Capture the cell that displays the provided text and extract its [x, y] central coordinate. 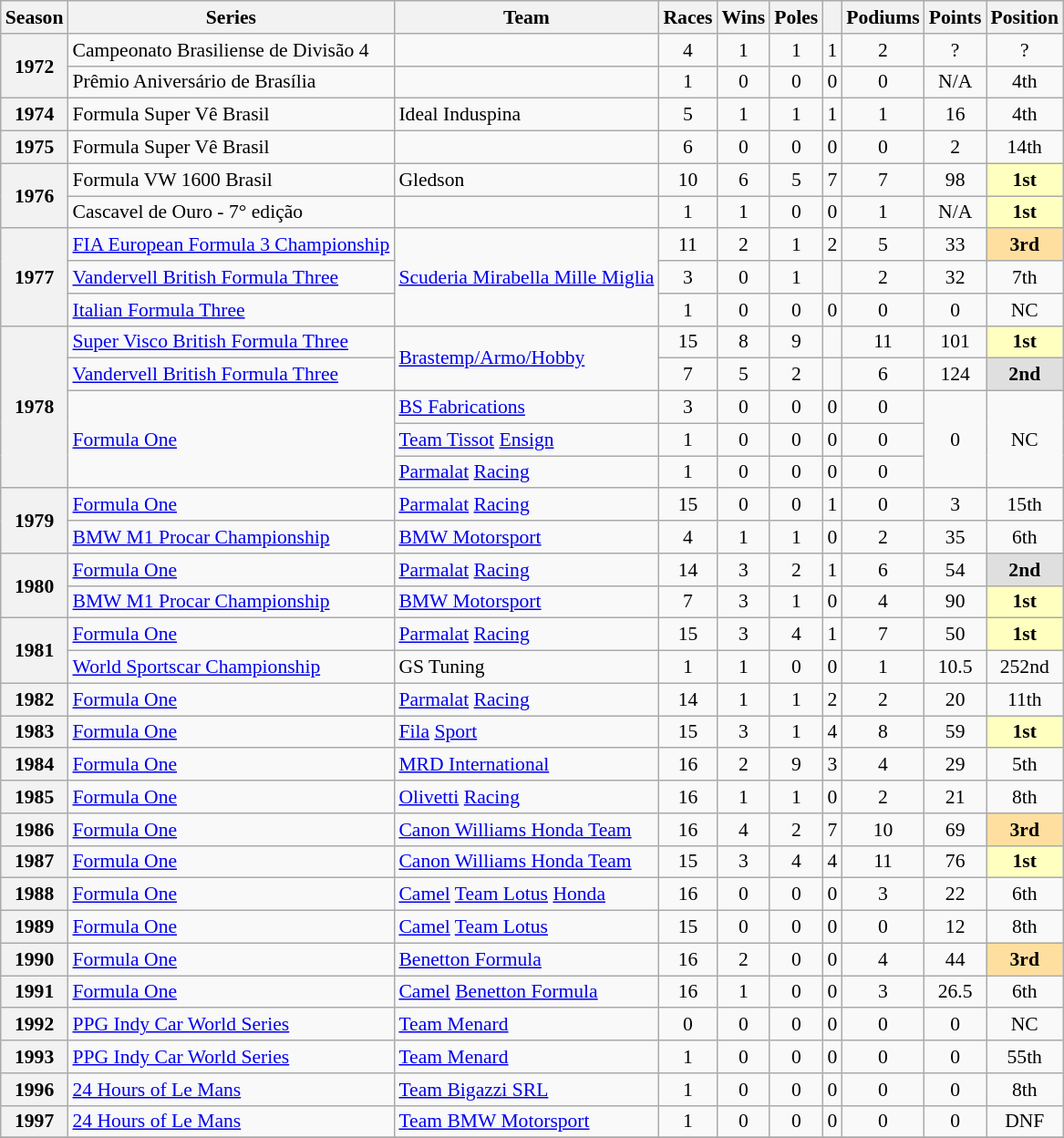
101 [956, 342]
Team [526, 17]
Series [231, 17]
1976 [35, 195]
14th [1025, 148]
Races [687, 17]
Italian Formula Three [231, 310]
59 [956, 732]
GS Tuning [526, 667]
76 [956, 862]
1991 [35, 992]
1993 [35, 1057]
Benetton Formula [526, 959]
1996 [35, 1090]
1980 [35, 585]
21 [956, 797]
10.5 [956, 667]
1985 [35, 797]
22 [956, 895]
1984 [35, 765]
90 [956, 602]
29 [956, 765]
Super Visco British Formula Three [231, 342]
1987 [35, 862]
11th [1025, 699]
Fila Sport [526, 732]
Camel Team Lotus Honda [526, 895]
20 [956, 699]
Season [35, 17]
1986 [35, 830]
32 [956, 277]
DNF [1025, 1122]
1978 [35, 407]
MRD International [526, 765]
12 [956, 927]
1972 [35, 66]
1990 [35, 959]
Poles [796, 17]
Cascavel de Ouro - 7° edição [231, 212]
1982 [35, 699]
124 [956, 375]
54 [956, 570]
Scuderia Mirabella Mille Miglia [526, 277]
Camel Benetton Formula [526, 992]
Team Bigazzi SRL [526, 1090]
50 [956, 635]
1988 [35, 895]
1989 [35, 927]
69 [956, 830]
Position [1025, 17]
Olivetti Racing [526, 797]
1992 [35, 1025]
Formula VW 1600 Brasil [231, 180]
35 [956, 537]
Campeonato Brasiliense de Divisão 4 [231, 50]
Team Tissot Ensign [526, 440]
1974 [35, 115]
1981 [35, 651]
Ideal Induspina [526, 115]
Gledson [526, 180]
1983 [35, 732]
Camel Team Lotus [526, 927]
26.5 [956, 992]
1977 [35, 277]
BS Fabrications [526, 408]
Points [956, 17]
1997 [35, 1122]
1979 [35, 522]
15th [1025, 505]
Team BMW Motorsport [526, 1122]
7th [1025, 277]
33 [956, 245]
Brastemp/Armo/Hobby [526, 357]
5th [1025, 765]
44 [956, 959]
252nd [1025, 667]
Wins [744, 17]
98 [956, 180]
55th [1025, 1057]
Prêmio Aniversário de Brasília [231, 82]
FIA European Formula 3 Championship [231, 245]
World Sportscar Championship [231, 667]
1975 [35, 148]
Podiums [883, 17]
